Detect which cell encompasses the target text, then output its [x, y] center coordinate. 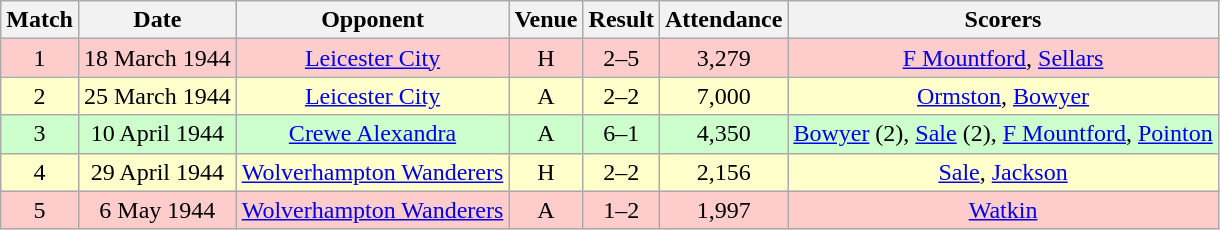
Result [621, 20]
6 May 1944 [157, 210]
1–2 [621, 210]
1 [40, 58]
Watkin [1003, 210]
Match [40, 20]
2–5 [621, 58]
1,997 [723, 210]
4,350 [723, 134]
Ormston, Bowyer [1003, 96]
Date [157, 20]
3,279 [723, 58]
Crewe Alexandra [372, 134]
Attendance [723, 20]
6–1 [621, 134]
Opponent [372, 20]
4 [40, 172]
10 April 1944 [157, 134]
18 March 1944 [157, 58]
25 March 1944 [157, 96]
F Mountford, Sellars [1003, 58]
Scorers [1003, 20]
3 [40, 134]
5 [40, 210]
Venue [546, 20]
29 April 1944 [157, 172]
Bowyer (2), Sale (2), F Mountford, Pointon [1003, 134]
7,000 [723, 96]
2 [40, 96]
Sale, Jackson [1003, 172]
2,156 [723, 172]
